Search for the cell housing the specified text and yield its (X, Y) center coordinate. 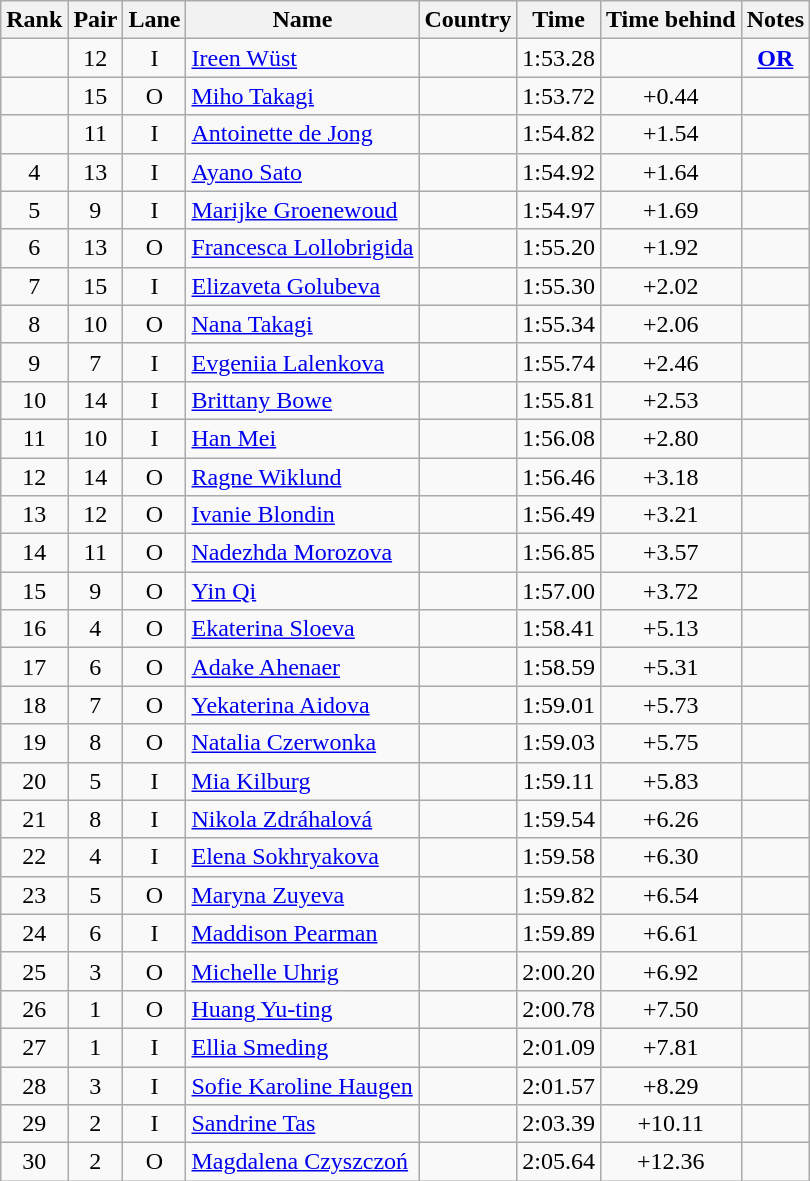
+3.57 (670, 553)
Antoinette de Jong (302, 134)
26 (34, 1009)
Ekaterina Sloeva (302, 629)
Lane (154, 20)
Sandrine Tas (302, 1124)
+2.80 (670, 438)
1:55.81 (559, 400)
+3.18 (670, 477)
Yin Qi (302, 591)
+8.29 (670, 1085)
Maryna Zuyeva (302, 895)
Magdalena Czyszczoń (302, 1162)
+1.92 (670, 248)
18 (34, 705)
+6.30 (670, 857)
22 (34, 857)
Adake Ahenaer (302, 667)
+10.11 (670, 1124)
Michelle Uhrig (302, 971)
Natalia Czerwonka (302, 743)
Brittany Bowe (302, 400)
Country (468, 20)
Marijke Groenewoud (302, 210)
Nadezhda Morozova (302, 553)
1:58.41 (559, 629)
Ragne Wiklund (302, 477)
Evgeniia Lalenkova (302, 362)
Yekaterina Aidova (302, 705)
1:58.59 (559, 667)
+5.75 (670, 743)
1:56.85 (559, 553)
Elizaveta Golubeva (302, 286)
1:55.34 (559, 324)
+5.73 (670, 705)
Han Mei (302, 438)
2:03.39 (559, 1124)
+5.31 (670, 667)
2:05.64 (559, 1162)
Nikola Zdráhalová (302, 819)
19 (34, 743)
Huang Yu-ting (302, 1009)
1:54.82 (559, 134)
1:53.72 (559, 96)
1:55.30 (559, 286)
Time (559, 20)
Ireen Wüst (302, 58)
+6.54 (670, 895)
Miho Takagi (302, 96)
1:59.89 (559, 933)
Ellia Smeding (302, 1047)
+2.02 (670, 286)
+6.26 (670, 819)
2:01.57 (559, 1085)
+2.53 (670, 400)
1:54.97 (559, 210)
1:55.20 (559, 248)
1:53.28 (559, 58)
+1.54 (670, 134)
16 (34, 629)
+0.44 (670, 96)
+5.13 (670, 629)
1:57.00 (559, 591)
1:59.01 (559, 705)
OR (775, 58)
+3.72 (670, 591)
2:00.78 (559, 1009)
+1.64 (670, 172)
25 (34, 971)
2:00.20 (559, 971)
21 (34, 819)
+12.36 (670, 1162)
+7.81 (670, 1047)
Mia Kilburg (302, 781)
1:59.03 (559, 743)
30 (34, 1162)
Francesca Lollobrigida (302, 248)
Elena Sokhryakova (302, 857)
+6.92 (670, 971)
23 (34, 895)
+2.06 (670, 324)
+2.46 (670, 362)
+7.50 (670, 1009)
Name (302, 20)
1:56.08 (559, 438)
1:55.74 (559, 362)
+1.69 (670, 210)
Nana Takagi (302, 324)
28 (34, 1085)
Maddison Pearman (302, 933)
1:59.82 (559, 895)
20 (34, 781)
1:59.11 (559, 781)
1:56.46 (559, 477)
27 (34, 1047)
Ivanie Blondin (302, 515)
1:59.54 (559, 819)
Ayano Sato (302, 172)
1:56.49 (559, 515)
Sofie Karoline Haugen (302, 1085)
24 (34, 933)
2:01.09 (559, 1047)
Time behind (670, 20)
+5.83 (670, 781)
1:59.58 (559, 857)
Rank (34, 20)
1:54.92 (559, 172)
+3.21 (670, 515)
+6.61 (670, 933)
17 (34, 667)
29 (34, 1124)
Notes (775, 20)
Pair (96, 20)
